Search for the cell housing the specified text and yield its (X, Y) center coordinate. 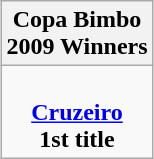
Copa Bimbo2009 Winners (77, 34)
Cruzeiro1st title (77, 112)
